For the text-containing cell, return its midpoint in (x, y) coordinate format. 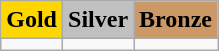
Bronze (176, 20)
Silver (98, 20)
Gold (32, 20)
